Provide the [x, y] coordinate of the cell's center where the given text is located.  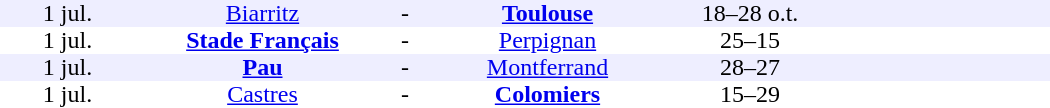
15–29 [750, 94]
28–27 [750, 68]
Stade Français [262, 40]
Biarritz [262, 14]
Toulouse [548, 14]
25–15 [750, 40]
Montferrand [548, 68]
Pau [262, 68]
18–28 o.t. [750, 14]
Perpignan [548, 40]
Castres [262, 94]
Colomiers [548, 94]
